Find where the given text appears and provide that cell's center as (x, y) coordinate. 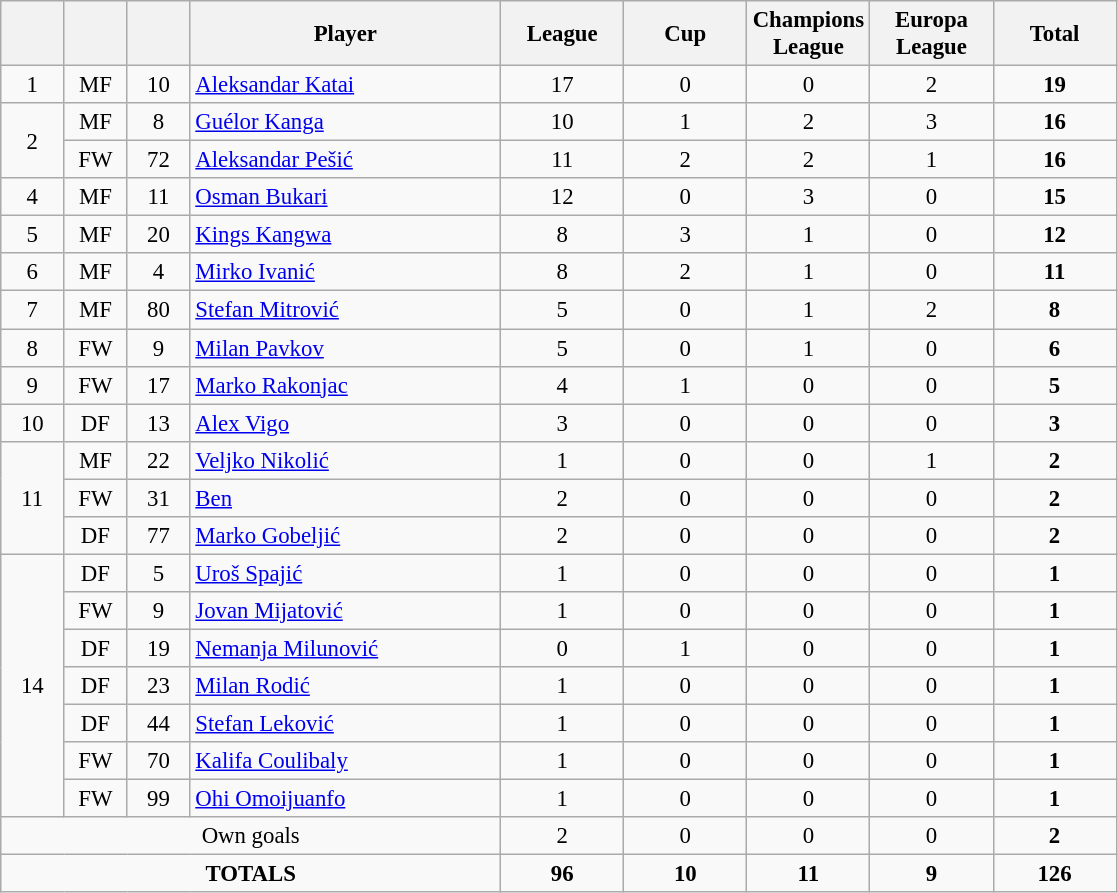
Nemanja Milunović (346, 648)
Osman Bukari (346, 197)
99 (158, 799)
96 (562, 874)
80 (158, 310)
TOTALS (251, 874)
Ohi Omoijuanfo (346, 799)
70 (158, 761)
Kalifa Coulibaly (346, 761)
Milan Rodić (346, 686)
Marko Gobeljić (346, 536)
Jovan Mijatović (346, 611)
Veljko Nikolić (346, 460)
20 (158, 235)
14 (32, 686)
Aleksandar Katai (346, 85)
15 (1054, 197)
Alex Vigo (346, 423)
Own goals (251, 836)
Aleksandar Pešić (346, 160)
77 (158, 536)
7 (32, 310)
Stefan Leković (346, 724)
League (562, 34)
Champions League (808, 34)
13 (158, 423)
Milan Pavkov (346, 348)
Player (346, 34)
126 (1054, 874)
Marko Rakonjac (346, 385)
72 (158, 160)
Uroš Spajić (346, 573)
Ben (346, 498)
Cup (686, 34)
Europa League (932, 34)
Total (1054, 34)
Guélor Kanga (346, 122)
22 (158, 460)
Mirko Ivanić (346, 273)
31 (158, 498)
44 (158, 724)
Stefan Mitrović (346, 310)
Kings Kangwa (346, 235)
23 (158, 686)
